Pinpoint the cell where the given text exists, returning its (x, y) midpoint coordinate. 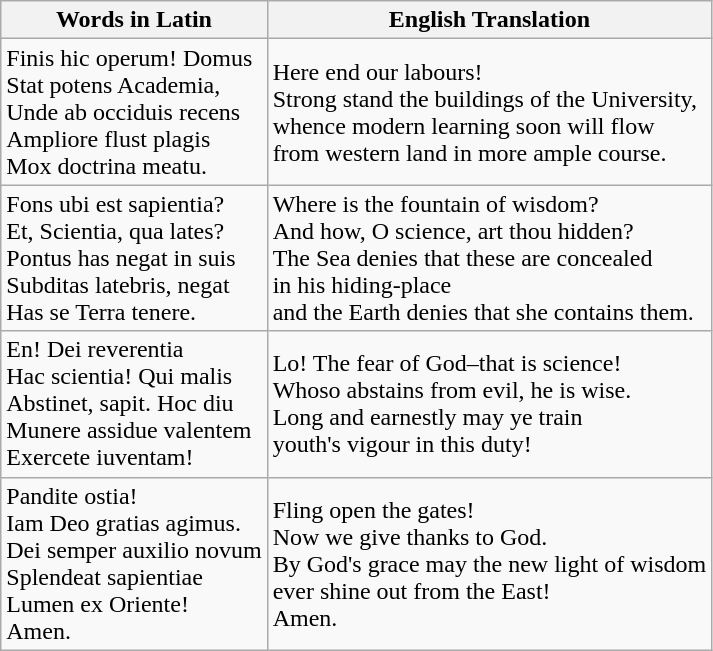
En! Dei reverentiaHac scientia! Qui malisAbstinet, sapit. Hoc diuMunere assidue valentemExercete iuventam! (134, 404)
Lo! The fear of God–that is science!Whoso abstains from evil, he is wise.Long and earnestly may ye trainyouth's vigour in this duty! (490, 404)
Fons ubi est sapientia?Et, Scientia, qua lates?Pontus has negat in suisSubditas latebris, negatHas se Terra tenere. (134, 258)
Fling open the gates!Now we give thanks to God.By God's grace may the new light of wisdomever shine out from the East!Amen. (490, 564)
Words in Latin (134, 20)
English Translation (490, 20)
Pandite ostia!Iam Deo gratias agimus.Dei semper auxilio novumSplendeat sapientiaeLumen ex Oriente!Amen. (134, 564)
Finis hic operum! DomusStat potens Academia,Unde ab occiduis recensAmpliore flust plagisMox doctrina meatu. (134, 112)
Here end our labours!Strong stand the buildings of the University,whence modern learning soon will flowfrom western land in more ample course. (490, 112)
